Identify which cell holds the provided text, then report its [X, Y] central coordinate. 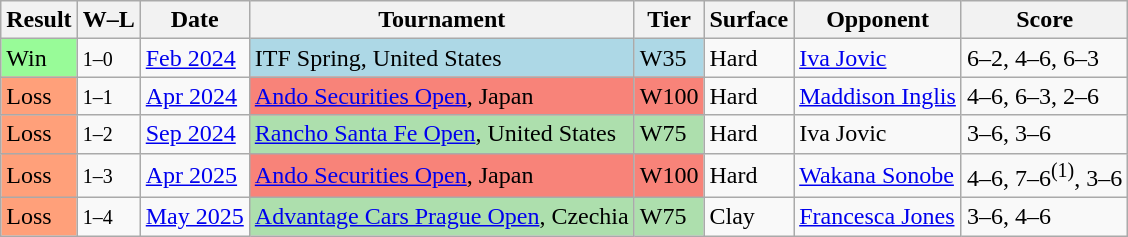
Maddison Inglis [878, 96]
Rancho Santa Fe Open, United States [442, 134]
Opponent [878, 20]
W35 [669, 58]
Tournament [442, 20]
4–6, 6–3, 2–6 [1044, 96]
Win [39, 58]
Apr 2025 [194, 176]
May 2025 [194, 217]
1–0 [108, 58]
Tier [669, 20]
1–2 [108, 134]
W–L [108, 20]
Wakana Sonobe [878, 176]
Score [1044, 20]
Apr 2024 [194, 96]
1–4 [108, 217]
ITF Spring, United States [442, 58]
Sep 2024 [194, 134]
Clay [749, 217]
1–1 [108, 96]
Surface [749, 20]
Date [194, 20]
6–2, 4–6, 6–3 [1044, 58]
Francesca Jones [878, 217]
Advantage Cars Prague Open, Czechia [442, 217]
1–3 [108, 176]
3–6, 4–6 [1044, 217]
Result [39, 20]
Feb 2024 [194, 58]
4–6, 7–6(1), 3–6 [1044, 176]
3–6, 3–6 [1044, 134]
